Output the (X, Y) coordinate of the center of the cell containing the given text.  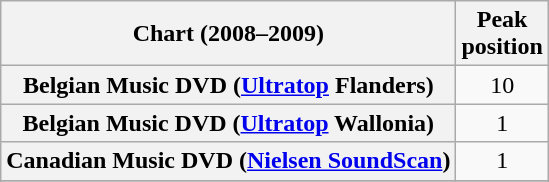
Chart (2008–2009) (228, 34)
Belgian Music DVD (Ultratop Wallonia) (228, 123)
Belgian Music DVD (Ultratop Flanders) (228, 85)
Canadian Music DVD (Nielsen SoundScan) (228, 161)
Peakposition (502, 34)
10 (502, 85)
